Detect which cell encompasses the target text, then output its (X, Y) center coordinate. 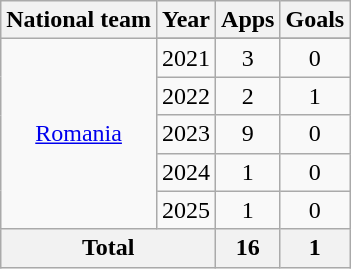
16 (248, 248)
National team (79, 20)
2 (248, 96)
3 (248, 58)
2024 (186, 172)
Apps (248, 20)
Year (186, 20)
Goals (315, 20)
2025 (186, 210)
2021 (186, 58)
2022 (186, 96)
Total (108, 248)
9 (248, 134)
2023 (186, 134)
Romania (79, 134)
